From the cell containing the given text, extract its center point as [X, Y] coordinate. 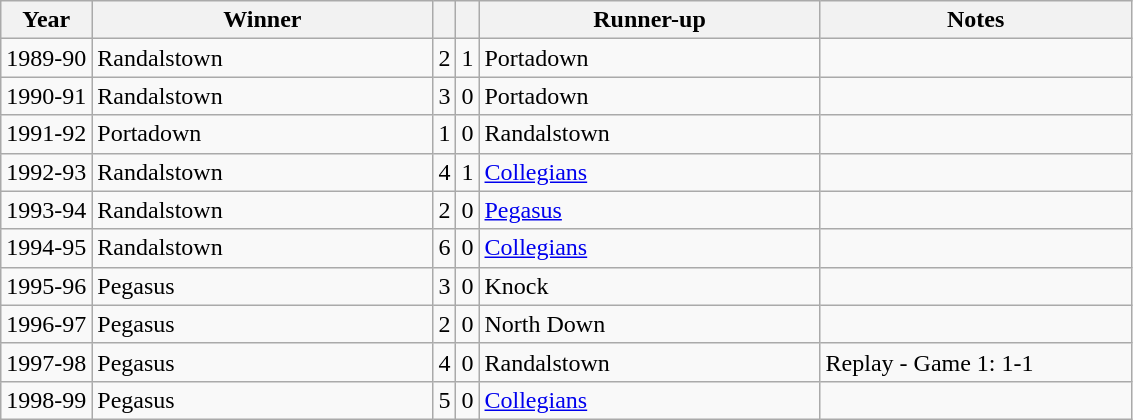
1989-90 [46, 58]
1992-93 [46, 172]
Knock [650, 286]
1990-91 [46, 96]
1997-98 [46, 362]
6 [444, 248]
1996-97 [46, 324]
Notes [976, 20]
North Down [650, 324]
Runner-up [650, 20]
1993-94 [46, 210]
5 [444, 400]
Winner [262, 20]
1998-99 [46, 400]
Year [46, 20]
1994-95 [46, 248]
1995-96 [46, 286]
1991-92 [46, 134]
Replay - Game 1: 1-1 [976, 362]
